Identify which cell holds the provided text, then report its (x, y) central coordinate. 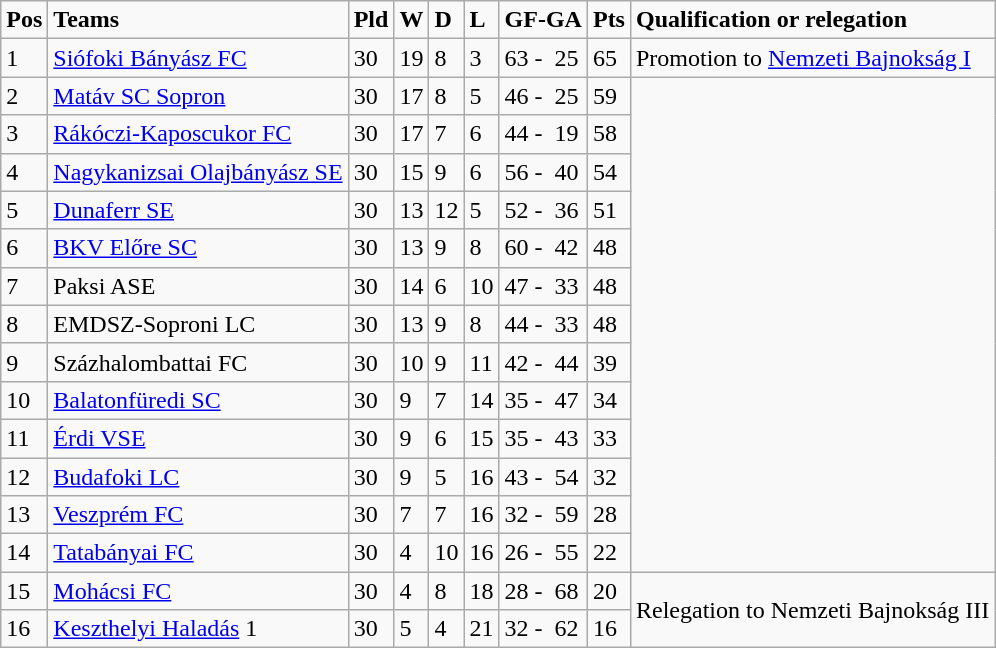
BKV Előre SC (198, 248)
56 - 40 (543, 172)
D (446, 20)
58 (608, 134)
60 - 42 (543, 248)
GF-GA (543, 20)
Promotion to Nemzeti Bajnokság I (812, 58)
54 (608, 172)
33 (608, 438)
35 - 47 (543, 400)
Mohácsi FC (198, 591)
Qualification or relegation (812, 20)
39 (608, 362)
63 - 25 (543, 58)
Érdi VSE (198, 438)
W (412, 20)
19 (412, 58)
EMDSZ-Soproni LC (198, 324)
Keszthelyi Haladás 1 (198, 629)
1 (24, 58)
Budafoki LC (198, 477)
44 - 33 (543, 324)
Siófoki Bányász FC (198, 58)
Matáv SC Sopron (198, 96)
28 (608, 515)
65 (608, 58)
22 (608, 553)
Pld (371, 20)
Balatonfüredi SC (198, 400)
59 (608, 96)
44 - 19 (543, 134)
46 - 25 (543, 96)
20 (608, 591)
32 - 59 (543, 515)
2 (24, 96)
32 - 62 (543, 629)
Paksi ASE (198, 286)
43 - 54 (543, 477)
Százhalombattai FC (198, 362)
21 (482, 629)
34 (608, 400)
Nagykanizsai Olajbányász SE (198, 172)
Pos (24, 20)
47 - 33 (543, 286)
18 (482, 591)
26 - 55 (543, 553)
51 (608, 210)
Pts (608, 20)
42 - 44 (543, 362)
L (482, 20)
28 - 68 (543, 591)
Teams (198, 20)
Rákóczi-Kaposcukor FC (198, 134)
Veszprém FC (198, 515)
35 - 43 (543, 438)
Relegation to Nemzeti Bajnokság III (812, 610)
32 (608, 477)
Tatabányai FC (198, 553)
52 - 36 (543, 210)
Dunaferr SE (198, 210)
